Pinpoint the cell where the given text exists, returning its [X, Y] midpoint coordinate. 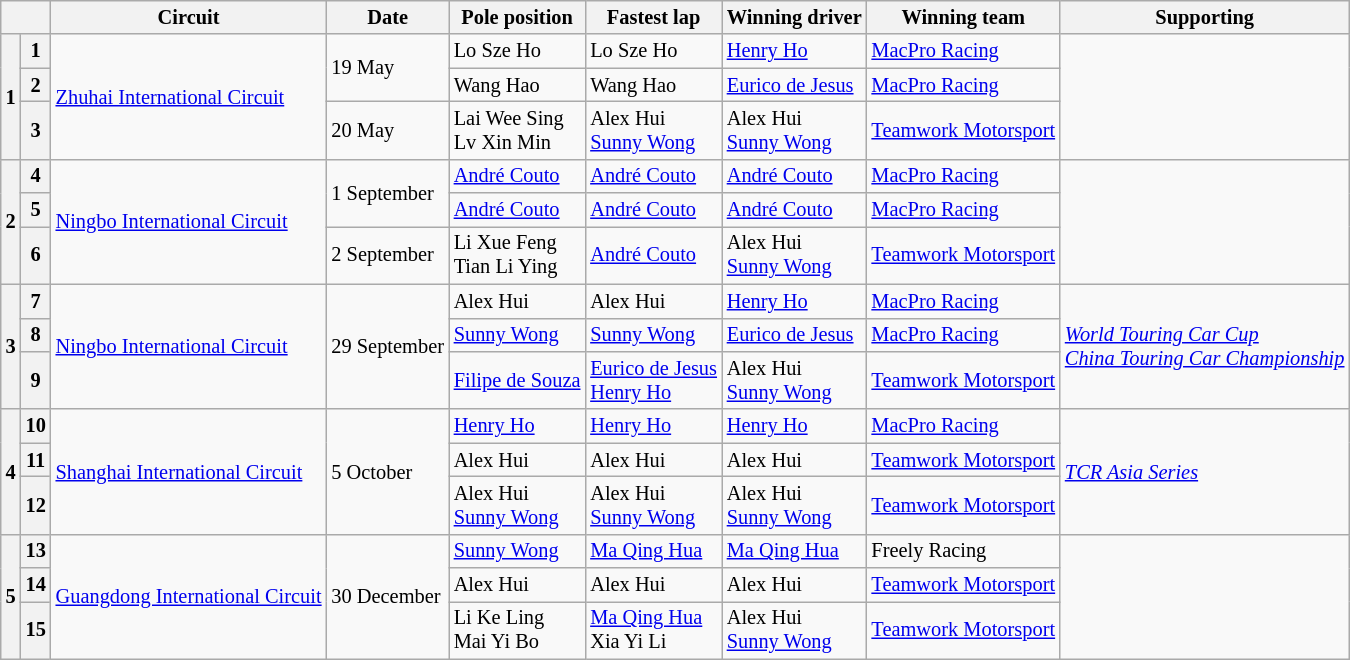
Li Ke Ling Mai Yi Bo [518, 630]
Li Xue Feng Tian Li Ying [518, 255]
7 [36, 301]
11 [36, 460]
Shanghai International Circuit [189, 472]
1 September [387, 192]
TCR Asia Series [1204, 472]
Fastest lap [654, 17]
9 [36, 380]
World Touring Car CupChina Touring Car Championship [1204, 346]
2 September [387, 255]
Winning driver [794, 17]
Ma Qing Hua Xia Yi Li [654, 630]
Zhuhai International Circuit [189, 96]
13 [36, 551]
Pole position [518, 17]
Filipe de Souza [518, 380]
Guangdong International Circuit [189, 596]
Eurico de Jesus Henry Ho [654, 380]
Lai Wee Sing Lv Xin Min [518, 130]
30 December [387, 596]
20 May [387, 130]
12 [36, 505]
5 October [387, 472]
14 [36, 585]
Winning team [964, 17]
Supporting [1204, 17]
6 [36, 255]
8 [36, 335]
29 September [387, 346]
19 May [387, 68]
10 [36, 426]
Freely Racing [964, 551]
15 [36, 630]
Circuit [189, 17]
Date [387, 17]
